From the cell containing the given text, extract its center point as [x, y] coordinate. 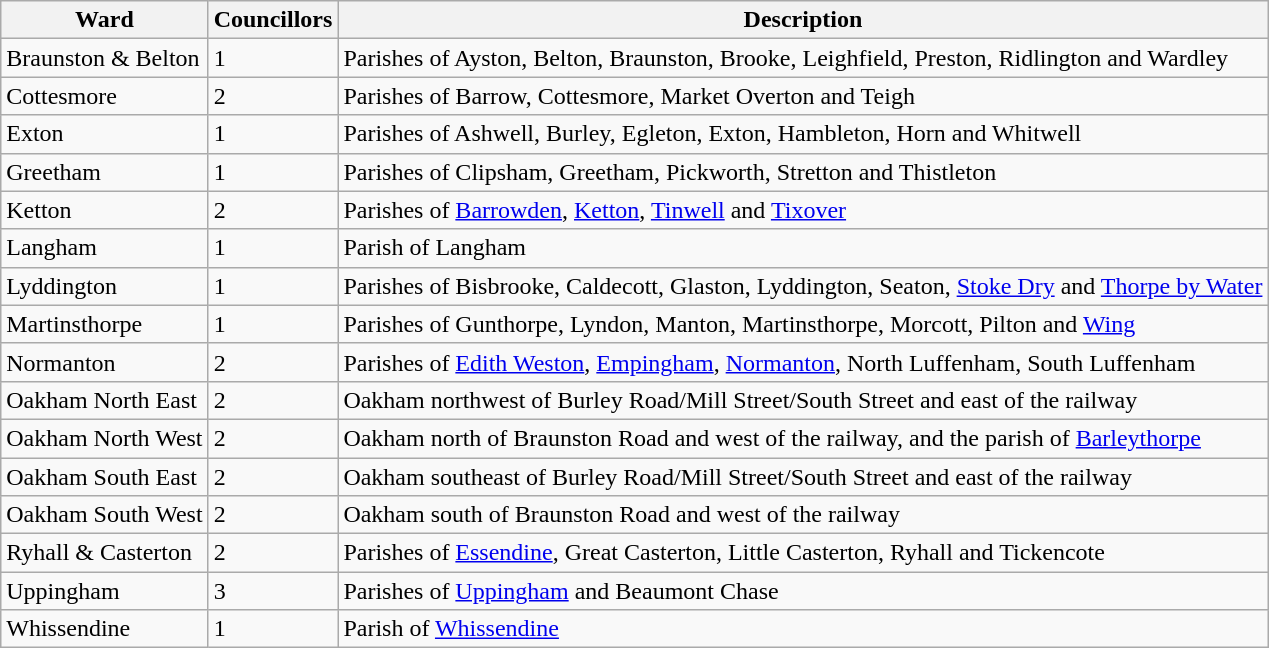
Oakham South East [104, 477]
Oakham northwest of Burley Road/Mill Street/South Street and east of the railway [803, 400]
Martinsthorpe [104, 324]
Oakham North West [104, 438]
Normanton [104, 362]
3 [273, 591]
Whissendine [104, 629]
Braunston & Belton [104, 58]
Greetham [104, 172]
Oakham south of Braunston Road and west of the railway [803, 515]
Oakham South West [104, 515]
Parish of Langham [803, 248]
Parishes of Uppingham and Beaumont Chase [803, 591]
Ketton [104, 210]
Parishes of Essendine, Great Casterton, Little Casterton, Ryhall and Tickencote [803, 553]
Parishes of Bisbrooke, Caldecott, Glaston, Lyddington, Seaton, Stoke Dry and Thorpe by Water [803, 286]
Uppingham [104, 591]
Councillors [273, 20]
Ryhall & Casterton [104, 553]
Exton [104, 134]
Lyddington [104, 286]
Oakham southeast of Burley Road/Mill Street/South Street and east of the railway [803, 477]
Oakham North East [104, 400]
Parishes of Gunthorpe, Lyndon, Manton, Martinsthorpe, Morcott, Pilton and Wing [803, 324]
Parish of Whissendine [803, 629]
Langham [104, 248]
Parishes of Ashwell, Burley, Egleton, Exton, Hambleton, Horn and Whitwell [803, 134]
Oakham north of Braunston Road and west of the railway, and the parish of Barleythorpe [803, 438]
Parishes of Barrowden, Ketton, Tinwell and Tixover [803, 210]
Description [803, 20]
Cottesmore [104, 96]
Parishes of Barrow, Cottesmore, Market Overton and Teigh [803, 96]
Ward [104, 20]
Parishes of Edith Weston, Empingham, Normanton, North Luffenham, South Luffenham [803, 362]
Parishes of Clipsham, Greetham, Pickworth, Stretton and Thistleton [803, 172]
Parishes of Ayston, Belton, Braunston, Brooke, Leighfield, Preston, Ridlington and Wardley [803, 58]
